Detect which cell encompasses the target text, then output its (X, Y) center coordinate. 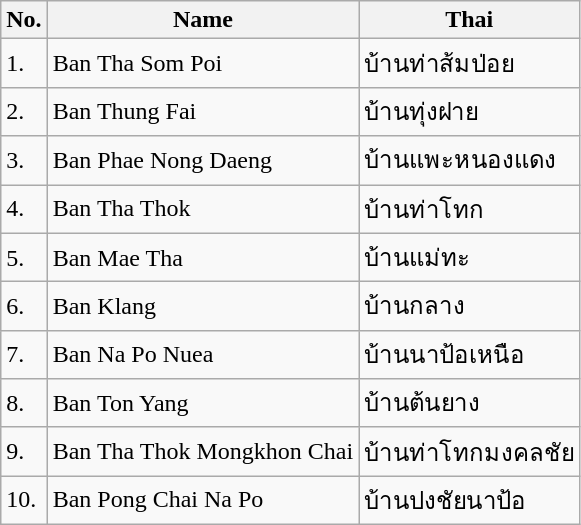
บ้านทุ่งฝาย (470, 112)
Thai (470, 20)
Ban Pong Chai Na Po (203, 500)
1. (24, 64)
Ban Klang (203, 306)
บ้านกลาง (470, 306)
บ้านแพะหนองแดง (470, 160)
Ban Ton Yang (203, 404)
Ban Phae Nong Daeng (203, 160)
Ban Thung Fai (203, 112)
บ้านท่าส้มป่อย (470, 64)
Name (203, 20)
6. (24, 306)
บ้านท่าโทกมงคลชัย (470, 452)
บ้านท่าโทก (470, 208)
7. (24, 354)
Ban Tha Thok Mongkhon Chai (203, 452)
บ้านแม่ทะ (470, 258)
9. (24, 452)
8. (24, 404)
Ban Tha Som Poi (203, 64)
5. (24, 258)
3. (24, 160)
Ban Tha Thok (203, 208)
บ้านนาป้อเหนือ (470, 354)
Ban Na Po Nuea (203, 354)
บ้านต้นยาง (470, 404)
2. (24, 112)
4. (24, 208)
10. (24, 500)
Ban Mae Tha (203, 258)
บ้านปงชัยนาป้อ (470, 500)
No. (24, 20)
